For the text-containing cell, return its midpoint in (x, y) coordinate format. 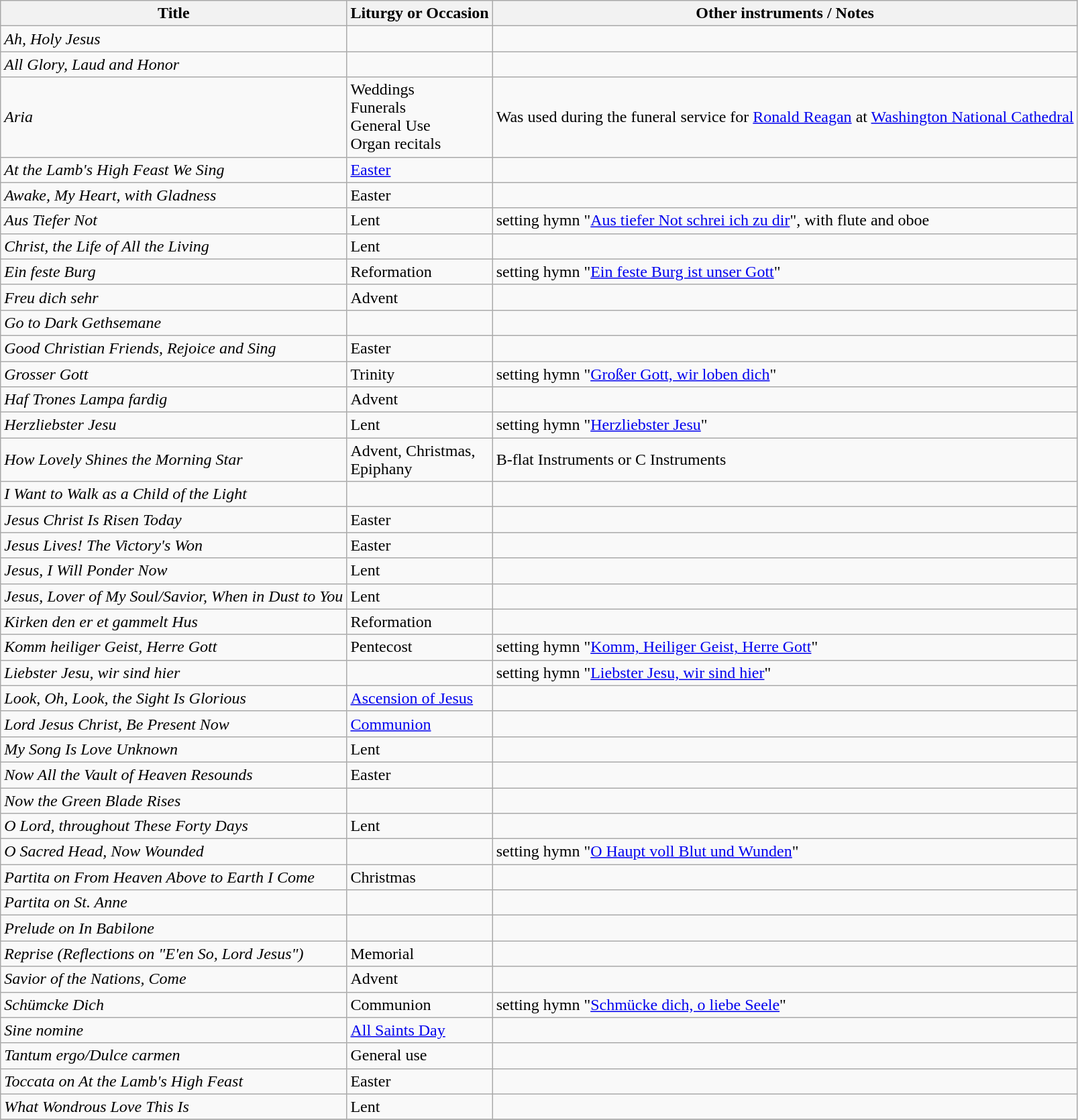
Now the Green Blade Rises (174, 800)
Was used during the funeral service for Ronald Reagan at Washington National Cathedral (785, 117)
Aus Tiefer Not (174, 221)
Reprise (Reflections on "E'en So, Lord Jesus") (174, 954)
Good Christian Friends, Rejoice and Sing (174, 348)
Freu dich sehr (174, 297)
Ah, Holy Jesus (174, 39)
Jesus Christ Is Risen Today (174, 520)
setting hymn "Komm, Heiliger Geist, Herre Gott" (785, 647)
Pentecost (420, 647)
Jesus, I Will Ponder Now (174, 571)
Christ, the Life of All the Living (174, 246)
Kirken den er et gammelt Hus (174, 622)
setting hymn "O Haupt voll Blut und Wunden" (785, 852)
All Saints Day (420, 1030)
Title (174, 13)
Liturgy or Occasion (420, 13)
Aria (174, 117)
Herzliebster Jesu (174, 425)
Lord Jesus Christ, Be Present Now (174, 724)
Jesus Lives! The Victory's Won (174, 545)
Savior of the Nations, Come (174, 979)
Prelude on In Babilone (174, 928)
What Wondrous Love This Is (174, 1107)
At the Lamb's High Feast We Sing (174, 170)
WeddingsFuneralsGeneral UseOrgan recitals (420, 117)
Christmas (420, 877)
Partita on St. Anne (174, 903)
Awake, My Heart, with Gladness (174, 195)
setting hymn "Großer Gott, wir loben dich" (785, 374)
My Song Is Love Unknown (174, 749)
Grosser Gott (174, 374)
Partita on From Heaven Above to Earth I Come (174, 877)
Toccata on At the Lamb's High Feast (174, 1081)
Ein feste Burg (174, 272)
Advent, Christmas,Epiphany (420, 460)
setting hymn "Liebster Jesu, wir sind hier" (785, 673)
Komm heiliger Geist, Herre Gott (174, 647)
Haf Trones Lampa fardig (174, 400)
Now All the Vault of Heaven Resounds (174, 775)
setting hymn "Aus tiefer Not schrei ich zu dir", with flute and oboe (785, 221)
setting hymn "Herzliebster Jesu" (785, 425)
Schümcke Dich (174, 1005)
setting hymn "Schmücke dich, o liebe Seele" (785, 1005)
Other instruments / Notes (785, 13)
How Lovely Shines the Morning Star (174, 460)
Trinity (420, 374)
Tantum ergo/Dulce carmen (174, 1056)
Jesus, Lover of My Soul/Savior, When in Dust to You (174, 596)
B-flat Instruments or C Instruments (785, 460)
O Lord, throughout These Forty Days (174, 826)
Ascension of Jesus (420, 698)
Memorial (420, 954)
setting hymn "Ein feste Burg ist unser Gott" (785, 272)
All Glory, Laud and Honor (174, 64)
Liebster Jesu, wir sind hier (174, 673)
I Want to Walk as a Child of the Light (174, 494)
Look, Oh, Look, the Sight Is Glorious (174, 698)
O Sacred Head, Now Wounded (174, 852)
Go to Dark Gethsemane (174, 323)
General use (420, 1056)
Sine nomine (174, 1030)
